From the cell containing the given text, extract its center point as (x, y) coordinate. 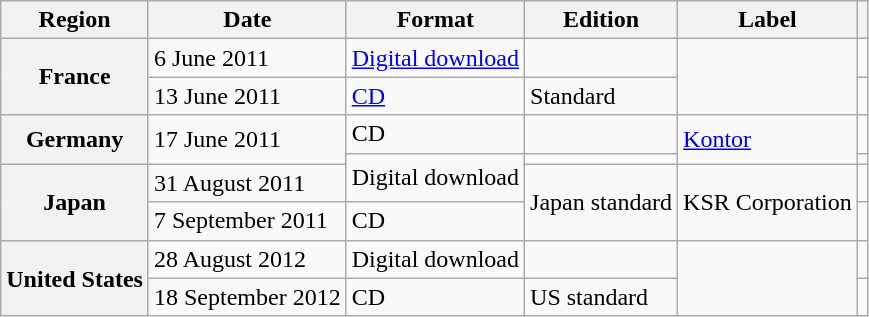
18 September 2012 (247, 297)
United States (75, 278)
Germany (75, 140)
28 August 2012 (247, 259)
31 August 2011 (247, 183)
KSR Corporation (768, 202)
France (75, 77)
Format (435, 20)
Standard (602, 96)
17 June 2011 (247, 140)
Japan (75, 202)
6 June 2011 (247, 58)
US standard (602, 297)
Label (768, 20)
Region (75, 20)
Date (247, 20)
Kontor (768, 140)
7 September 2011 (247, 221)
13 June 2011 (247, 96)
Japan standard (602, 202)
Edition (602, 20)
